Return (x, y) of the center of cell containing provided text 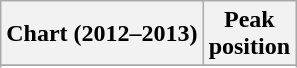
Peak position (249, 34)
Chart (2012–2013) (102, 34)
